Determine the (X, Y) coordinate at the center of the cell enclosing the given text.  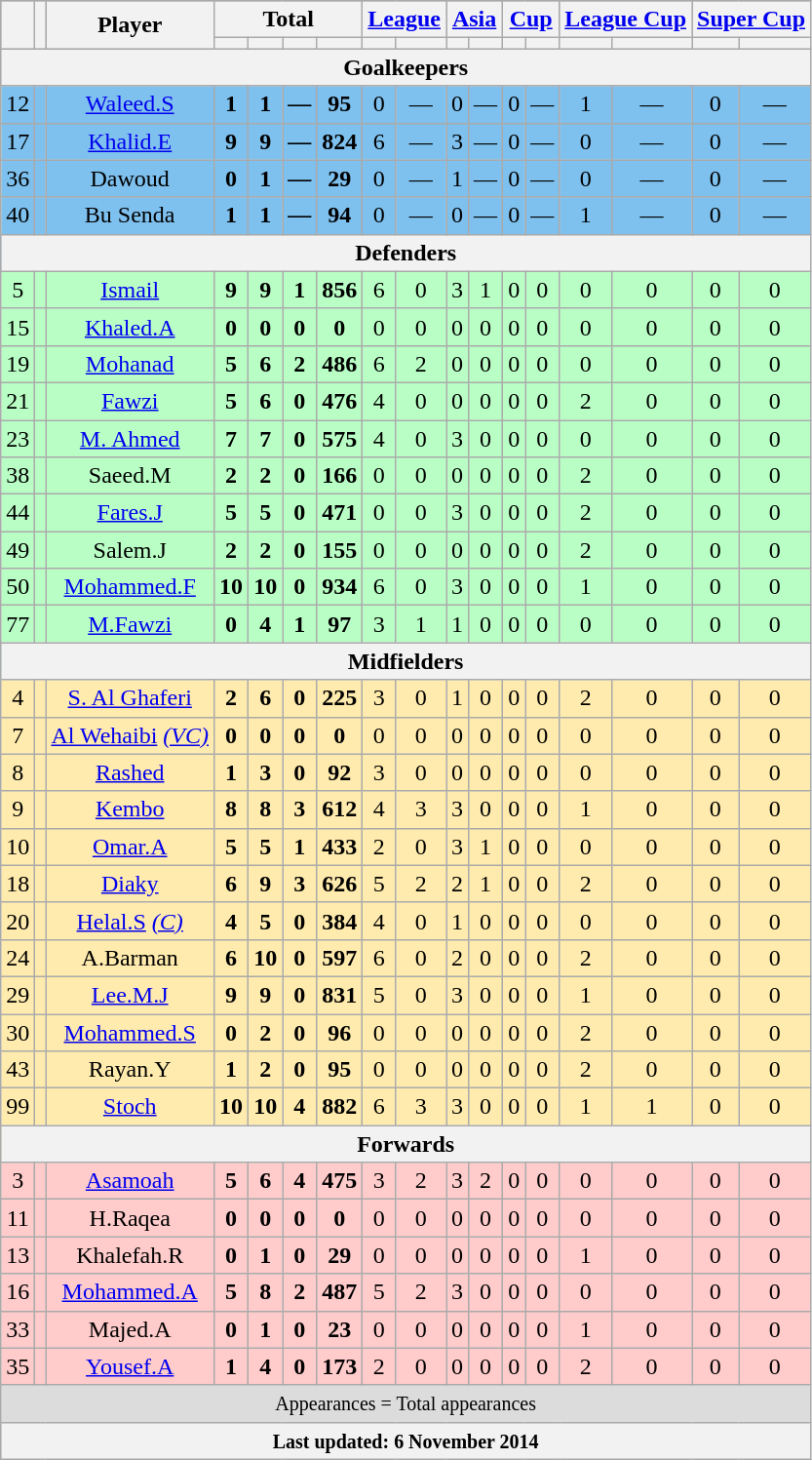
Lee.M.J (131, 995)
166 (339, 476)
Salem.J (131, 550)
Forwards (406, 1144)
471 (339, 513)
24 (18, 958)
16 (18, 1292)
575 (339, 438)
Fares.J (131, 513)
Khaled.A (131, 327)
96 (339, 1033)
173 (339, 1366)
612 (339, 809)
Asamoah (131, 1181)
384 (339, 921)
225 (339, 698)
475 (339, 1181)
155 (339, 550)
97 (339, 624)
Mohanad (131, 364)
League Cup (626, 20)
77 (18, 624)
Mohammed.F (131, 587)
Khalefah.R (131, 1255)
Asia (475, 20)
League (405, 20)
49 (18, 550)
486 (339, 364)
Midfielders (406, 661)
99 (18, 1107)
36 (18, 178)
Kembo (131, 809)
Majed.A (131, 1329)
882 (339, 1107)
18 (18, 884)
831 (339, 995)
44 (18, 513)
Last updated: 6 November 2014 (406, 1440)
597 (339, 958)
934 (339, 587)
824 (339, 141)
33 (18, 1329)
Yousef.A (131, 1366)
Appearances = Total appearances (406, 1403)
19 (18, 364)
Super Cup (752, 20)
Cup (531, 20)
A.Barman (131, 958)
94 (339, 216)
30 (18, 1033)
Diaky (131, 884)
Goalkeepers (406, 67)
11 (18, 1218)
Rayan.Y (131, 1070)
20 (18, 921)
Al Wehaibi (VC) (131, 735)
12 (18, 104)
Mohammed.A (131, 1292)
Waleed.S (131, 104)
487 (339, 1292)
Total (289, 20)
13 (18, 1255)
M. Ahmed (131, 438)
Mohammed.S (131, 1033)
856 (339, 290)
H.Raqea (131, 1218)
433 (339, 847)
M.Fawzi (131, 624)
Omar.A (131, 847)
43 (18, 1070)
50 (18, 587)
Helal.S (C) (131, 921)
35 (18, 1366)
Rashed (131, 772)
Ismail (131, 290)
15 (18, 327)
476 (339, 401)
Stoch (131, 1107)
Fawzi (131, 401)
Bu Senda (131, 216)
S. Al Ghaferi (131, 698)
21 (18, 401)
Defenders (406, 253)
Player (131, 25)
Saeed.M (131, 476)
92 (339, 772)
38 (18, 476)
40 (18, 216)
Khalid.E (131, 141)
17 (18, 141)
Dawoud (131, 178)
626 (339, 884)
